Identify which cell holds the provided text, then report its [X, Y] central coordinate. 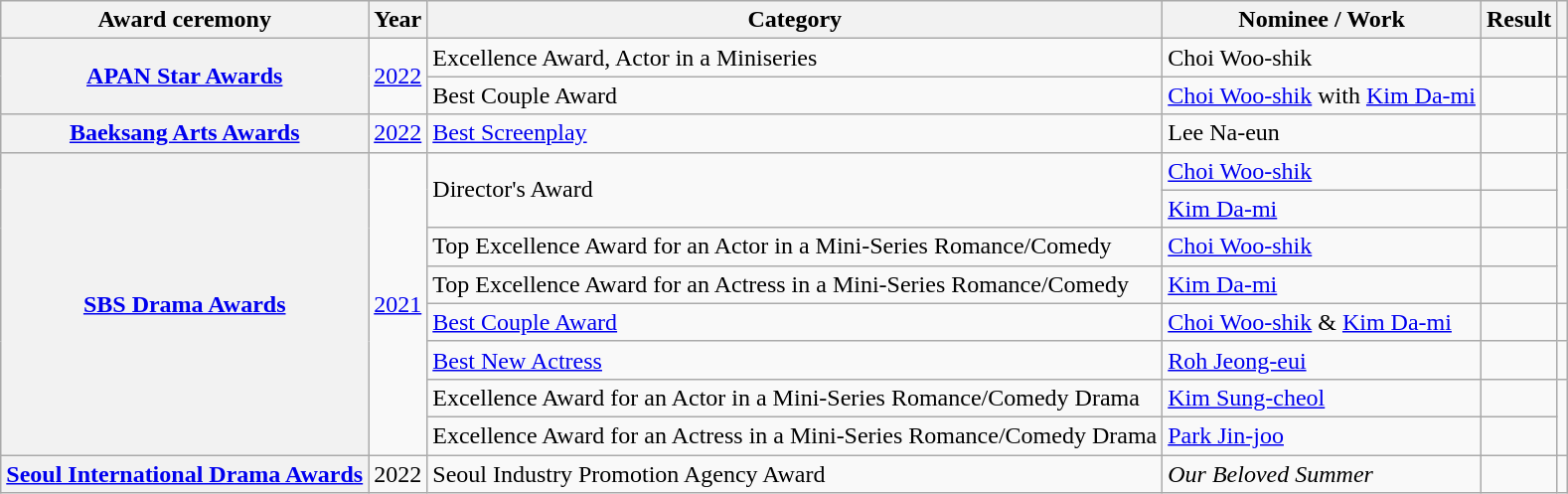
Seoul Industry Promotion Agency Award [795, 474]
Director's Award [795, 190]
Choi Woo-shik with Kim Da-mi [1322, 95]
Excellence Award, Actor in a Miniseries [795, 58]
Category [795, 20]
Result [1518, 20]
Best Screenplay [795, 133]
Nominee / Work [1322, 20]
Best New Actress [795, 360]
Top Excellence Award for an Actor in a Mini-Series Romance/Comedy [795, 247]
2021 [397, 303]
Seoul International Drama Awards [185, 474]
Excellence Award for an Actress in a Mini-Series Romance/Comedy Drama [795, 435]
Park Jin-joo [1322, 435]
Choi Woo-shik & Kim Da-mi [1322, 322]
Our Beloved Summer [1322, 474]
Year [397, 20]
Baeksang Arts Awards [185, 133]
SBS Drama Awards [185, 303]
Roh Jeong-eui [1322, 360]
Lee Na-eun [1322, 133]
Kim Sung-cheol [1322, 398]
APAN Star Awards [185, 77]
Award ceremony [185, 20]
Excellence Award for an Actor in a Mini-Series Romance/Comedy Drama [795, 398]
Top Excellence Award for an Actress in a Mini-Series Romance/Comedy [795, 284]
